Detect which cell encompasses the target text, then output its (X, Y) center coordinate. 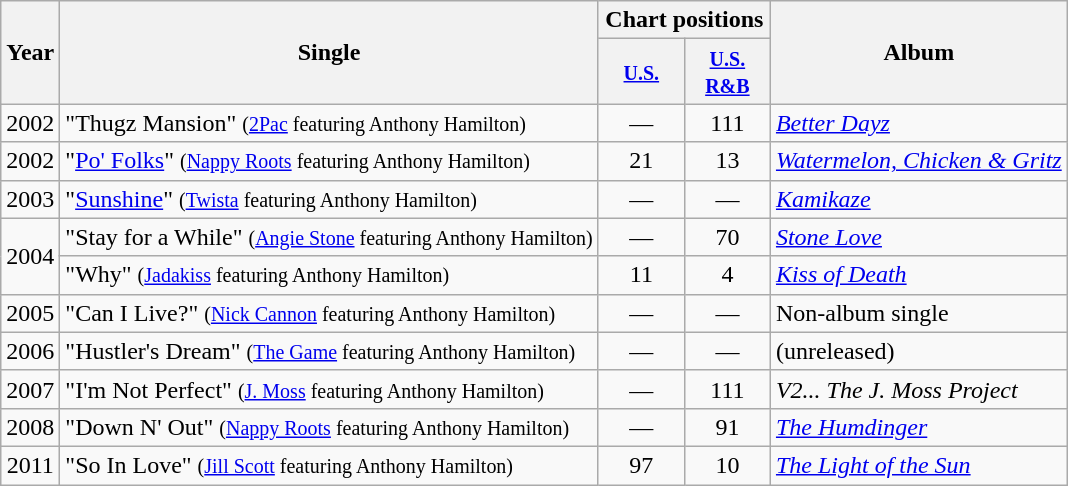
2007 (30, 389)
U.S. (641, 72)
"Thugz Mansion" (2Pac featuring Anthony Hamilton) (329, 123)
Watermelon, Chicken & Gritz (918, 161)
Better Dayz (918, 123)
The Humdinger (918, 427)
"Po' Folks" (Nappy Roots featuring Anthony Hamilton) (329, 161)
2008 (30, 427)
2005 (30, 313)
2004 (30, 256)
4 (727, 275)
91 (727, 427)
"Sunshine" (Twista featuring Anthony Hamilton) (329, 199)
"Why" (Jadakiss featuring Anthony Hamilton) (329, 275)
Non-album single (918, 313)
"Down N' Out" (Nappy Roots featuring Anthony Hamilton) (329, 427)
10 (727, 465)
Single (329, 52)
"I'm Not Perfect" (J. Moss featuring Anthony Hamilton) (329, 389)
"Hustler's Dream" (The Game featuring Anthony Hamilton) (329, 351)
21 (641, 161)
Album (918, 52)
U.S. R&B (727, 72)
(unreleased) (918, 351)
"Can I Live?" (Nick Cannon featuring Anthony Hamilton) (329, 313)
The Light of the Sun (918, 465)
"So In Love" (Jill Scott featuring Anthony Hamilton) (329, 465)
2011 (30, 465)
Kiss of Death (918, 275)
97 (641, 465)
70 (727, 237)
Kamikaze (918, 199)
V2... The J. Moss Project (918, 389)
Year (30, 52)
13 (727, 161)
"Stay for a While" (Angie Stone featuring Anthony Hamilton) (329, 237)
2003 (30, 199)
Chart positions (684, 20)
2006 (30, 351)
11 (641, 275)
Stone Love (918, 237)
